Search for the cell housing the specified text and yield its [x, y] center coordinate. 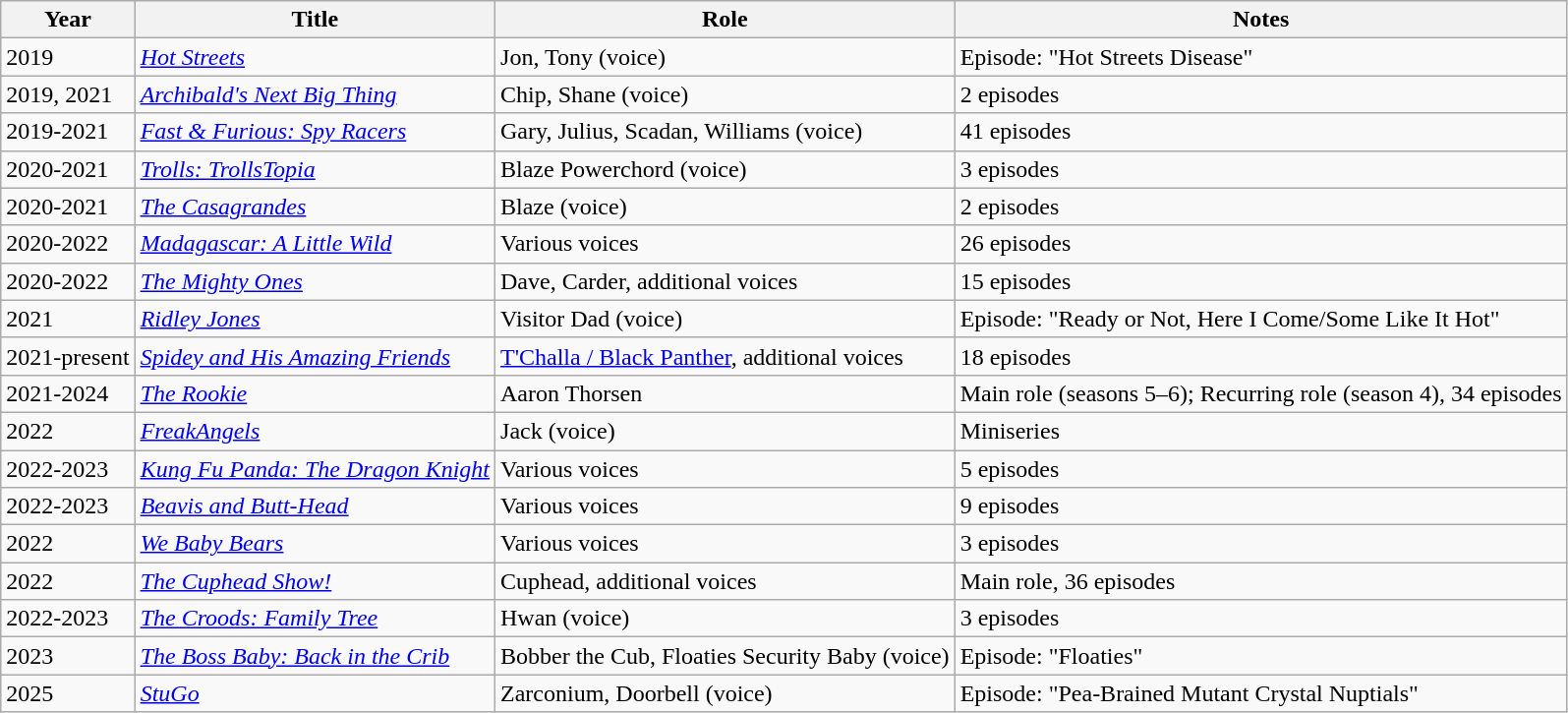
15 episodes [1260, 281]
Blaze (voice) [726, 207]
Cuphead, additional voices [726, 581]
5 episodes [1260, 469]
StuGo [315, 693]
FreakAngels [315, 431]
Miniseries [1260, 431]
Visitor Dad (voice) [726, 319]
Episode: "Floaties" [1260, 656]
Role [726, 20]
Year [68, 20]
We Baby Bears [315, 544]
The Croods: Family Tree [315, 619]
Episode: "Ready or Not, Here I Come/Some Like It Hot" [1260, 319]
Hwan (voice) [726, 619]
Fast & Furious: Spy Racers [315, 132]
The Mighty Ones [315, 281]
Episode: "Pea-Brained Mutant Crystal Nuptials" [1260, 693]
2025 [68, 693]
Ridley Jones [315, 319]
Bobber the Cub, Floaties Security Baby (voice) [726, 656]
2019-2021 [68, 132]
The Rookie [315, 393]
Blaze Powerchord (voice) [726, 169]
The Cuphead Show! [315, 581]
The Casagrandes [315, 207]
2019, 2021 [68, 94]
Episode: "Hot Streets Disease" [1260, 57]
Aaron Thorsen [726, 393]
Archibald's Next Big Thing [315, 94]
Main role, 36 episodes [1260, 581]
Kung Fu Panda: The Dragon Knight [315, 469]
41 episodes [1260, 132]
Jon, Tony (voice) [726, 57]
2021-present [68, 356]
26 episodes [1260, 244]
2019 [68, 57]
Beavis and Butt-Head [315, 506]
9 episodes [1260, 506]
Spidey and His Amazing Friends [315, 356]
2023 [68, 656]
Main role (seasons 5–6); Recurring role (season 4), 34 episodes [1260, 393]
Title [315, 20]
The Boss Baby: Back in the Crib [315, 656]
2021-2024 [68, 393]
Gary, Julius, Scadan, Williams (voice) [726, 132]
Madagascar: A Little Wild [315, 244]
Trolls: TrollsTopia [315, 169]
Notes [1260, 20]
Jack (voice) [726, 431]
Zarconium, Doorbell (voice) [726, 693]
2021 [68, 319]
Dave, Carder, additional voices [726, 281]
T'Challa / Black Panther, additional voices [726, 356]
Hot Streets [315, 57]
18 episodes [1260, 356]
Chip, Shane (voice) [726, 94]
